Locate the cell with the specified text and output its (x, y) center coordinate. 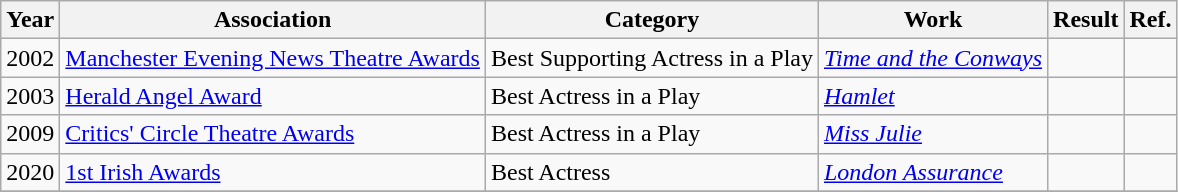
Result (1086, 20)
Manchester Evening News Theatre Awards (273, 58)
Time and the Conways (932, 58)
2009 (30, 134)
1st Irish Awards (273, 172)
Year (30, 20)
Critics' Circle Theatre Awards (273, 134)
Ref. (1150, 20)
Miss Julie (932, 134)
Best Actress (652, 172)
Herald Angel Award (273, 96)
Hamlet (932, 96)
2002 (30, 58)
2003 (30, 96)
London Assurance (932, 172)
2020 (30, 172)
Category (652, 20)
Association (273, 20)
Best Supporting Actress in a Play (652, 58)
Work (932, 20)
